Extract the (X, Y) coordinate from the center of the cell holding the provided text.  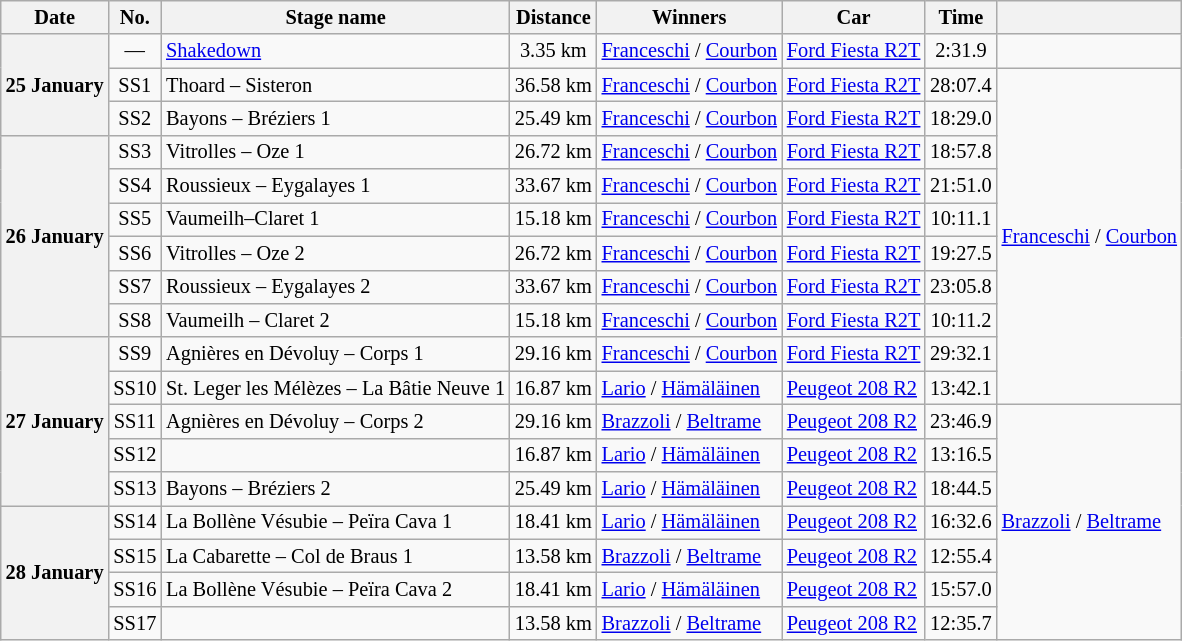
Bayons – Bréziers 1 (336, 118)
Vaumeilh – Claret 2 (336, 320)
Vitrolles – Oze 2 (336, 253)
SS9 (134, 354)
Vitrolles – Oze 1 (336, 152)
SS6 (134, 253)
Roussieux – Eygalayes 1 (336, 186)
SS1 (134, 85)
La Bollène Vésubie – Peïra Cava 1 (336, 522)
29:32.1 (960, 354)
26 January (55, 236)
16:32.6 (960, 522)
SS8 (134, 320)
Roussieux – Eygalayes 2 (336, 287)
23:05.8 (960, 287)
10:11.2 (960, 320)
St. Leger les Mélèzes – La Bâtie Neuve 1 (336, 388)
18:44.5 (960, 489)
SS17 (134, 623)
SS13 (134, 489)
SS14 (134, 522)
Thoard – Sisteron (336, 85)
36.58 km (554, 85)
La Bollène Vésubie – Peïra Cava 2 (336, 589)
Time (960, 17)
27 January (55, 421)
18:29.0 (960, 118)
25 January (55, 84)
— (134, 51)
Distance (554, 17)
SS12 (134, 455)
3.35 km (554, 51)
SS15 (134, 556)
12:55.4 (960, 556)
SS5 (134, 219)
La Cabarette – Col de Braus 1 (336, 556)
28:07.4 (960, 85)
SS7 (134, 287)
15:57.0 (960, 589)
12:35.7 (960, 623)
SS11 (134, 421)
SS16 (134, 589)
Vaumeilh–Claret 1 (336, 219)
2:31.9 (960, 51)
13:16.5 (960, 455)
28 January (55, 572)
Agnières en Dévoluy – Corps 2 (336, 421)
Shakedown (336, 51)
Date (55, 17)
21:51.0 (960, 186)
Agnières en Dévoluy – Corps 1 (336, 354)
Winners (690, 17)
SS4 (134, 186)
19:27.5 (960, 253)
23:46.9 (960, 421)
13:42.1 (960, 388)
Stage name (336, 17)
SS3 (134, 152)
Bayons – Bréziers 2 (336, 489)
Car (854, 17)
No. (134, 17)
18:57.8 (960, 152)
SS10 (134, 388)
SS2 (134, 118)
10:11.1 (960, 219)
